Find where the given text appears and provide that cell's center as [X, Y] coordinate. 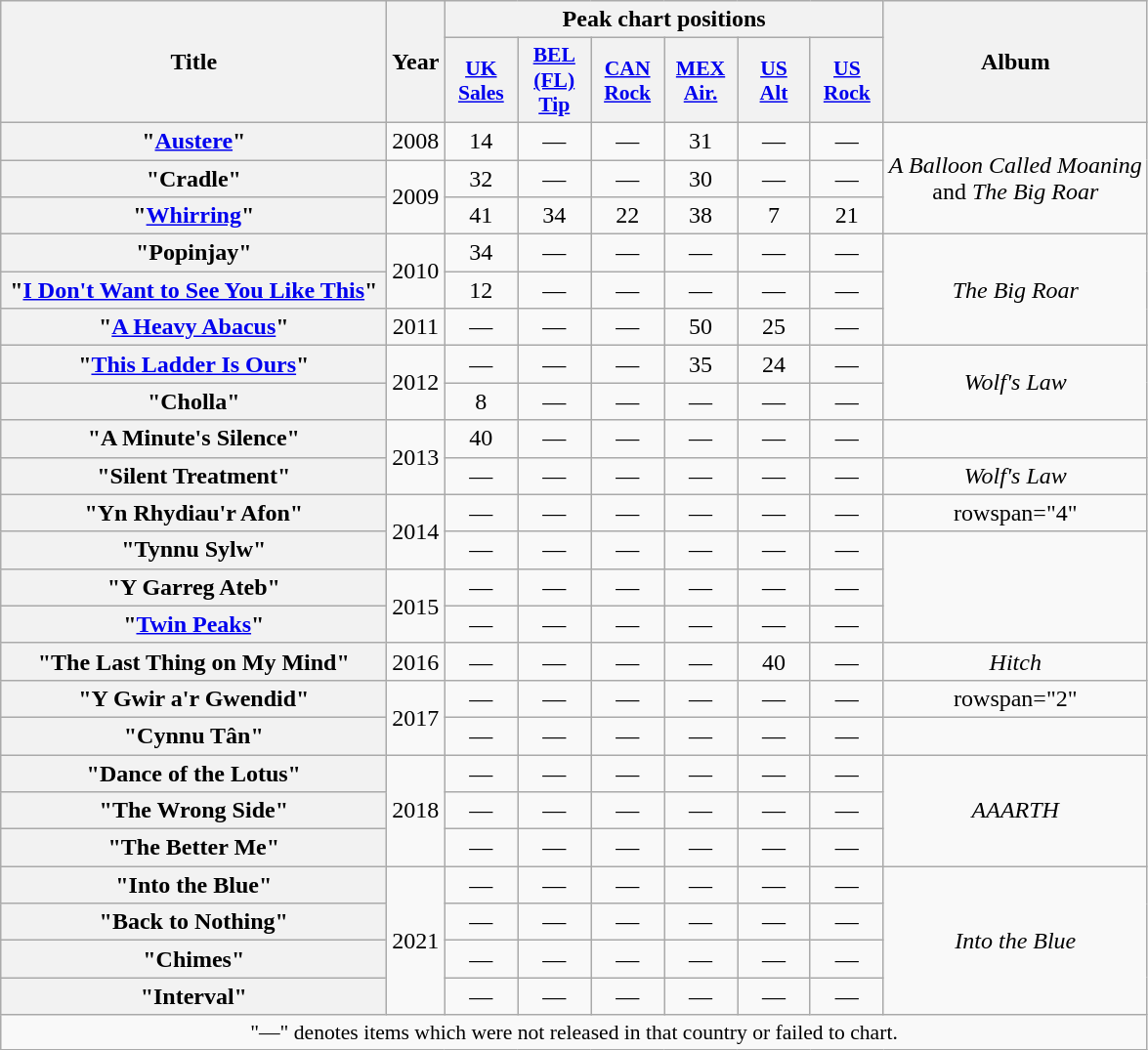
"Whirring" [193, 216]
"Austere" [193, 141]
"Cradle" [193, 179]
"This Ladder Is Ours" [193, 364]
"The Better Me" [193, 848]
CANRock [627, 80]
50 [702, 327]
2011 [416, 327]
A Balloon Called Moaningand The Big Roar [1015, 178]
31 [702, 141]
2009 [416, 197]
38 [702, 216]
21 [846, 216]
12 [481, 290]
24 [774, 364]
rowspan="4" [1015, 513]
Hitch [1015, 661]
"A Minute's Silence" [193, 439]
"Cholla" [193, 401]
Title [193, 63]
The Big Roar [1015, 290]
Album [1015, 63]
Peak chart positions [664, 20]
22 [627, 216]
"Dance of the Lotus" [193, 773]
"The Wrong Side" [193, 811]
UKSales [481, 80]
30 [702, 179]
rowspan="2" [1015, 698]
2021 [416, 941]
"Chimes" [193, 959]
2008 [416, 141]
"Back to Nothing" [193, 922]
AAARTH [1015, 810]
2018 [416, 810]
"Into the Blue" [193, 885]
USRock [846, 80]
MEXAir. [702, 80]
"Y Gwir a'r Gwendid" [193, 698]
BEL(FL)Tip [555, 80]
35 [702, 364]
41 [481, 216]
"Tynnu Sylw" [193, 550]
2015 [416, 606]
2010 [416, 272]
2012 [416, 383]
"A Heavy Abacus" [193, 327]
Into the Blue [1015, 941]
7 [774, 216]
"I Don't Want to See You Like This" [193, 290]
25 [774, 327]
"Silent Treatment" [193, 476]
"Cynnu Tân" [193, 735]
14 [481, 141]
USAlt [774, 80]
"Interval" [193, 996]
"Y Garreg Ateb" [193, 587]
"Popinjay" [193, 253]
"—" denotes items which were not released in that country or failed to chart. [574, 1032]
8 [481, 401]
"Yn Rhydiau'r Afon" [193, 513]
2016 [416, 661]
2013 [416, 457]
2017 [416, 717]
"Twin Peaks" [193, 624]
32 [481, 179]
"The Last Thing on My Mind" [193, 661]
2014 [416, 531]
Year [416, 63]
